Detect which cell encompasses the target text, then output its [x, y] center coordinate. 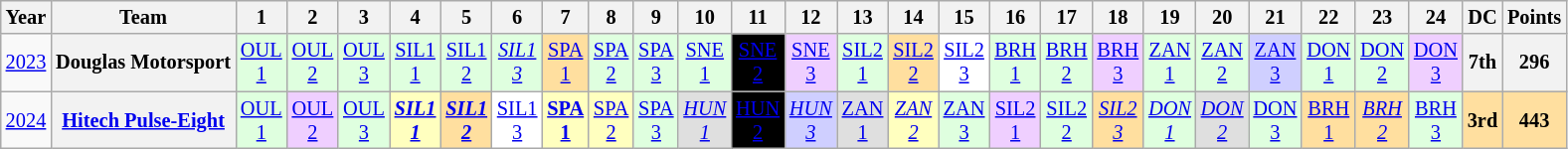
Hitech Pulse-Eight [143, 120]
14 [913, 17]
18 [1118, 17]
Points [1534, 17]
296 [1534, 63]
8 [610, 17]
SNE1 [704, 63]
5 [466, 17]
3rd [1482, 120]
21 [1276, 17]
3 [364, 17]
9 [656, 17]
2 [313, 17]
HUN3 [811, 120]
12 [811, 17]
24 [1436, 17]
Team [143, 17]
HUN1 [704, 120]
DC [1482, 17]
2023 [26, 63]
HUN2 [758, 120]
22 [1328, 17]
1 [261, 17]
20 [1223, 17]
13 [863, 17]
16 [1015, 17]
Douglas Motorsport [143, 63]
SNE3 [811, 63]
11 [758, 17]
SNE2 [758, 63]
443 [1534, 120]
4 [416, 17]
7th [1482, 63]
Year [26, 17]
10 [704, 17]
23 [1382, 17]
17 [1067, 17]
7 [565, 17]
19 [1169, 17]
15 [964, 17]
2024 [26, 120]
6 [517, 17]
